Extract the [X, Y] coordinate from the center of the cell holding the provided text.  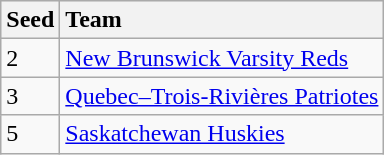
New Brunswick Varsity Reds [222, 58]
5 [30, 134]
Seed [30, 20]
2 [30, 58]
Team [222, 20]
3 [30, 96]
Saskatchewan Huskies [222, 134]
Quebec–Trois-Rivières Patriotes [222, 96]
